Scan for the cell matching the given text and deliver its [X, Y] coordinate at center. 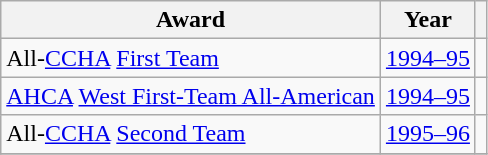
AHCA West First-Team All-American [191, 96]
Award [191, 20]
1995–96 [428, 134]
Year [428, 20]
All-CCHA First Team [191, 58]
All-CCHA Second Team [191, 134]
